For the text-containing cell, return its midpoint in [x, y] coordinate format. 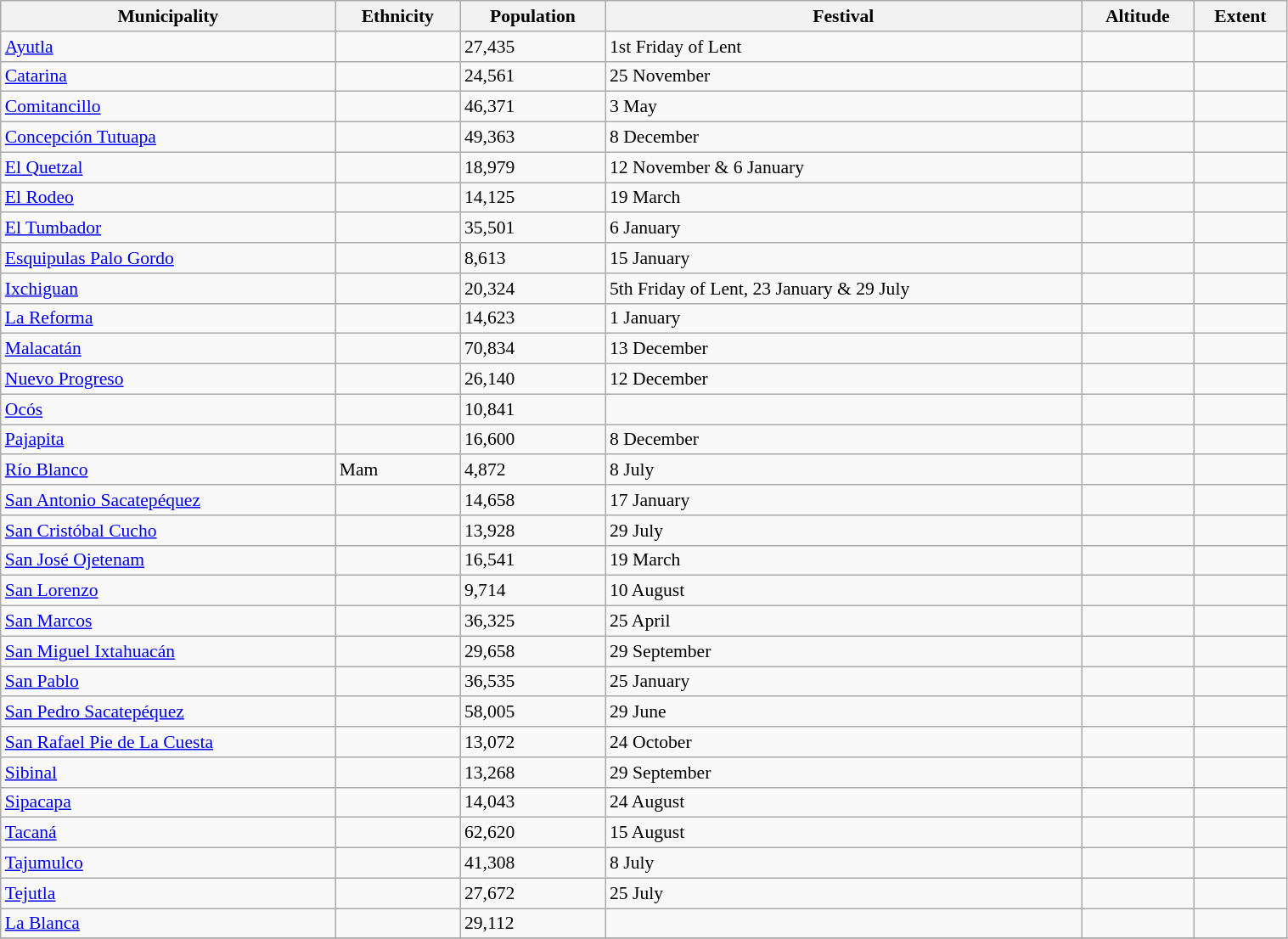
5th Friday of Lent, 23 January & 29 July [844, 289]
12 November & 6 January [844, 167]
18,979 [533, 167]
Comitancillo [168, 107]
9,714 [533, 591]
Concepción Tutuapa [168, 138]
Sipacapa [168, 802]
13 December [844, 349]
10,841 [533, 409]
13,072 [533, 742]
1st Friday of Lent [844, 47]
San Pedro Sacatepéquez [168, 712]
70,834 [533, 349]
Tejutla [168, 893]
49,363 [533, 138]
San José Ojetenam [168, 560]
14,658 [533, 500]
Catarina [168, 76]
Municipality [168, 16]
La Blanca [168, 924]
14,623 [533, 318]
4,872 [533, 470]
58,005 [533, 712]
Ayutla [168, 47]
8,613 [533, 258]
San Lorenzo [168, 591]
Malacatán [168, 349]
36,535 [533, 682]
San Antonio Sacatepéquez [168, 500]
13,928 [533, 531]
16,541 [533, 560]
1 January [844, 318]
24 August [844, 802]
15 January [844, 258]
14,125 [533, 198]
25 November [844, 76]
Tacaná [168, 833]
27,435 [533, 47]
Nuevo Progreso [168, 380]
San Miguel Ixtahuacán [168, 651]
Extent [1240, 16]
16,600 [533, 440]
San Rafael Pie de La Cuesta [168, 742]
29 June [844, 712]
14,043 [533, 802]
17 January [844, 500]
41,308 [533, 863]
Sibinal [168, 773]
26,140 [533, 380]
Pajapita [168, 440]
29 July [844, 531]
San Marcos [168, 621]
Population [533, 16]
Ocós [168, 409]
36,325 [533, 621]
35,501 [533, 228]
Tajumulco [168, 863]
46,371 [533, 107]
29,112 [533, 924]
29,658 [533, 651]
20,324 [533, 289]
12 December [844, 380]
El Quetzal [168, 167]
10 August [844, 591]
Festival [844, 16]
25 April [844, 621]
25 July [844, 893]
6 January [844, 228]
Altitude [1138, 16]
La Reforma [168, 318]
Río Blanco [168, 470]
62,620 [533, 833]
San Pablo [168, 682]
Ixchiguan [168, 289]
3 May [844, 107]
El Rodeo [168, 198]
13,268 [533, 773]
25 January [844, 682]
15 August [844, 833]
San Cristóbal Cucho [168, 531]
Ethnicity [397, 16]
Esquipulas Palo Gordo [168, 258]
24 October [844, 742]
27,672 [533, 893]
24,561 [533, 76]
Mam [397, 470]
El Tumbador [168, 228]
